From the cell containing the given text, extract its center point as (X, Y) coordinate. 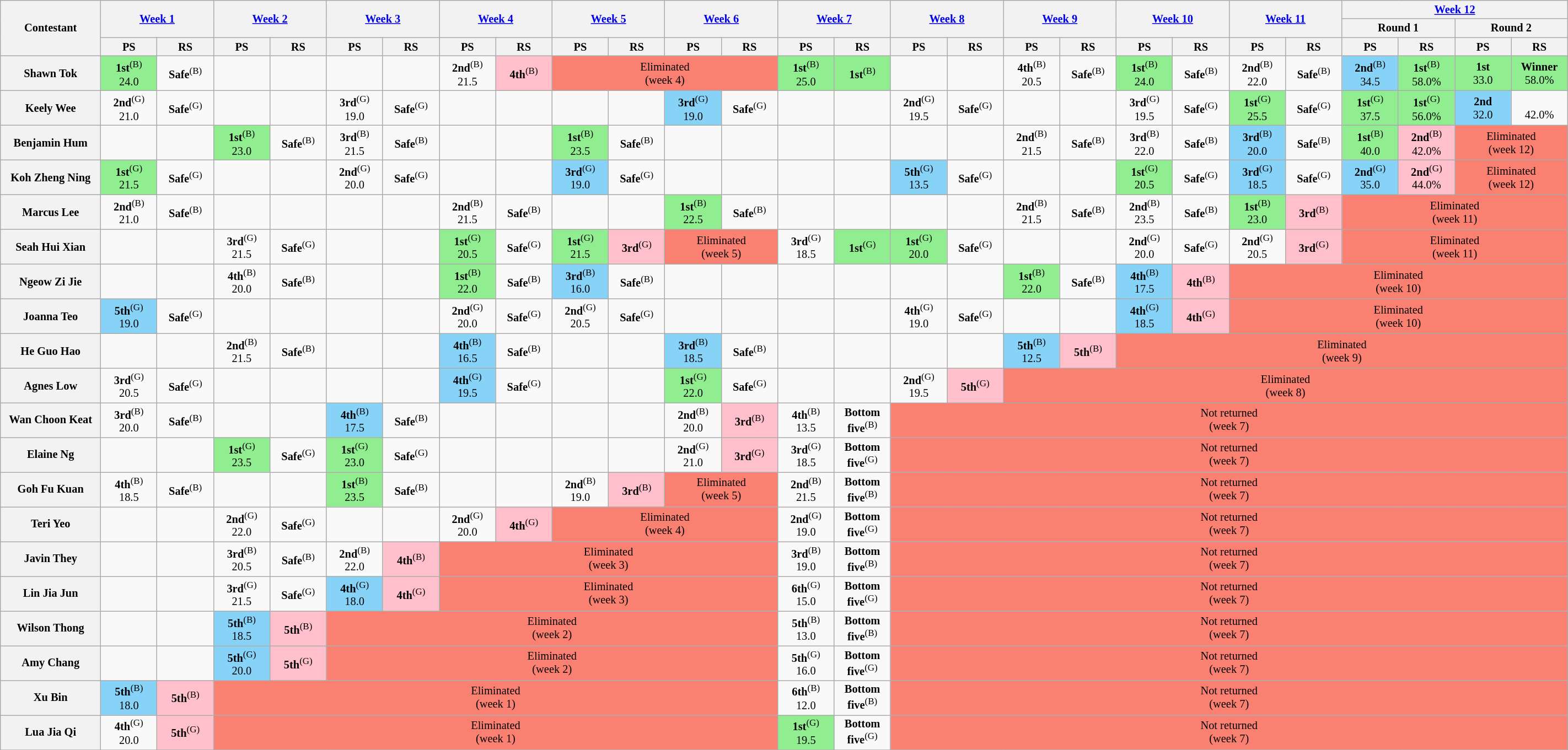
4th(G)18.5 (1145, 316)
3rd(B)22.0 (1145, 142)
Round 1 (1398, 28)
1st(G)56.0% (1426, 108)
Xu Bin (51, 698)
5th(G)20.0 (241, 663)
Week 5 (609, 19)
1st(G)22.0 (693, 386)
Shawn Tok (51, 73)
Goh Fu Kuan (51, 489)
Week 1 (158, 19)
2nd(G)35.0 (1370, 177)
1st(B) (862, 73)
Week 10 (1173, 19)
1st(G) (862, 247)
Week 2 (270, 19)
Week 7 (835, 19)
Week 3 (383, 19)
Wan Choon Keat (51, 420)
Week 11 (1286, 19)
Keely Wee (51, 108)
Lin Jia Jun (51, 594)
1st(G)37.5 (1370, 108)
Week 8 (947, 19)
2nd(B)42.0% (1426, 142)
4th(G)19.5 (468, 386)
2nd(G)22.0 (241, 525)
3rd(B)18.5 (693, 350)
6th(B)12.0 (806, 698)
2nd32.0 (1483, 108)
3rd(B)20.5 (241, 559)
1st(B)40.0 (1370, 142)
3rd(B)21.5 (355, 142)
Winner58.0% (1539, 73)
1st(B)58.0% (1426, 73)
4th(B)20.0 (241, 281)
Round 2 (1512, 28)
Lua Jia Qi (51, 732)
Week 6 (721, 19)
2nd(B)34.5 (1370, 73)
5th(B)13.0 (806, 628)
1st(G)19.5 (806, 732)
1st(B)22.5 (693, 212)
He Guo Hao (51, 350)
4th(G)20.0 (129, 732)
Joanna Teo (51, 316)
4th(B)13.5 (806, 420)
Seah Hui Xian (51, 247)
1st(G)20.0 (919, 247)
Wilson Thong (51, 628)
4th(B)16.5 (468, 350)
3rd(G)20.5 (129, 386)
2nd(G)44.0% (1426, 177)
Javin They (51, 559)
5th(B)18.5 (241, 628)
2nd(B)20.0 (693, 420)
Week 9 (1060, 19)
1st33.0 (1483, 73)
3rd(G)19.5 (1145, 108)
4th(G)18.0 (355, 594)
Koh Zheng Ning (51, 177)
2nd(B)23.5 (1145, 212)
1st(G)25.5 (1257, 108)
Contestant (51, 28)
5th(G)16.0 (806, 663)
Marcus Lee (51, 212)
3rd(B)19.0 (806, 559)
5th(G)19.0 (129, 316)
4th(B)20.5 (1032, 73)
Teri Yeo (51, 525)
1st(G)23.5 (241, 455)
42.0% (1539, 108)
Week 12 (1454, 9)
5th(B)12.5 (1032, 350)
Agnes Low (51, 386)
2nd(G)19.0 (806, 525)
1st(G)23.0 (355, 455)
6th(G)15.0 (806, 594)
3rd(B)16.0 (580, 281)
Week 4 (496, 19)
4th(B)18.5 (129, 489)
Eliminated(week 9) (1342, 350)
2nd(B)21.0 (129, 212)
Eliminated(week 8) (1286, 386)
2nd(B)19.0 (580, 489)
Elaine Ng (51, 455)
Benjamin Hum (51, 142)
Ngeow Zi Jie (51, 281)
5th(G)13.5 (919, 177)
5th(B)18.0 (129, 698)
1st(B)25.0 (806, 73)
Amy Chang (51, 663)
4th(G)19.0 (919, 316)
